Extract the (x, y) coordinate from the center of the cell holding the provided text.  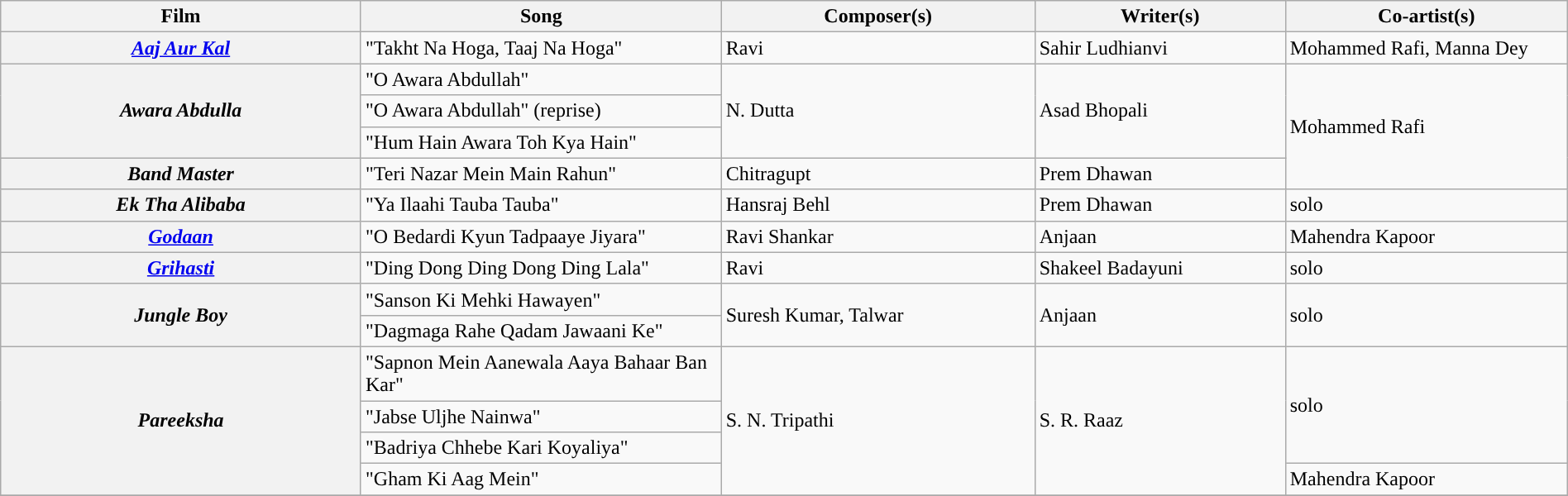
Godaan (181, 236)
Shakeel Badayuni (1159, 268)
"Badriya Chhebe Kari Koyaliya" (541, 448)
"O Bedardi Kyun Tadpaaye Jiyara" (541, 236)
"O Awara Abdullah" (541, 79)
Mohammed Rafi (1426, 126)
"Ya Ilaahi Tauba Tauba" (541, 205)
"O Awara Abdullah" (reprise) (541, 111)
Writer(s) (1159, 17)
S. N. Tripathi (878, 420)
Pareeksha (181, 420)
Band Master (181, 174)
"Hum Hain Awara Toh Kya Hain" (541, 142)
"Teri Nazar Mein Main Rahun" (541, 174)
"Jabse Uljhe Nainwa" (541, 416)
"Dagmaga Rahe Qadam Jawaani Ke" (541, 331)
"Ding Dong Ding Dong Ding Lala" (541, 268)
"Takht Na Hoga, Taaj Na Hoga" (541, 48)
Film (181, 17)
Sahir Ludhianvi (1159, 48)
Co-artist(s) (1426, 17)
Asad Bhopali (1159, 111)
"Gham Ki Aag Mein" (541, 479)
Awara Abdulla (181, 111)
Hansraj Behl (878, 205)
"Sanson Ki Mehki Hawayen" (541, 299)
S. R. Raaz (1159, 420)
"Sapnon Mein Aanewala Aaya Bahaar Ban Kar" (541, 374)
Ek Tha Alibaba (181, 205)
Grihasti (181, 268)
Suresh Kumar, Talwar (878, 315)
N. Dutta (878, 111)
Jungle Boy (181, 315)
Song (541, 17)
Ravi Shankar (878, 236)
Mohammed Rafi, Manna Dey (1426, 48)
Chitragupt (878, 174)
Composer(s) (878, 17)
Aaj Aur Kal (181, 48)
